Pinpoint the cell where the given text exists, returning its [x, y] midpoint coordinate. 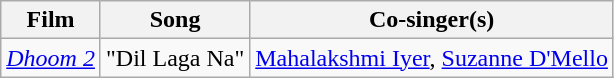
Co-singer(s) [432, 20]
"Dil Laga Na" [174, 58]
Dhoom 2 [51, 58]
Song [174, 20]
Film [51, 20]
Mahalakshmi Iyer, Suzanne D'Mello [432, 58]
